Provide the [X, Y] coordinate of the cell's center where the given text is located.  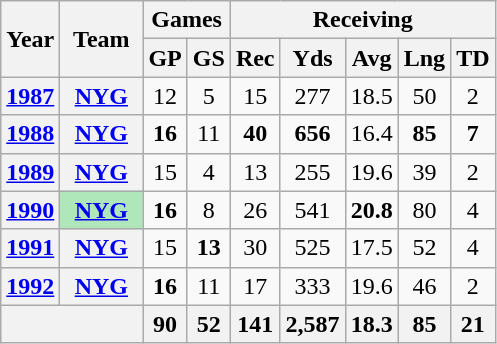
5 [208, 96]
17 [255, 286]
50 [424, 96]
18.5 [372, 96]
GP [165, 58]
2,587 [312, 324]
1987 [30, 96]
18.3 [372, 324]
1991 [30, 248]
40 [255, 134]
541 [312, 210]
21 [473, 324]
80 [424, 210]
39 [424, 172]
7 [473, 134]
90 [165, 324]
Rec [255, 58]
17.5 [372, 248]
16.4 [372, 134]
Receiving [362, 20]
Team [102, 39]
Games [186, 20]
525 [312, 248]
656 [312, 134]
Lng [424, 58]
141 [255, 324]
277 [312, 96]
GS [208, 58]
Avg [372, 58]
12 [165, 96]
30 [255, 248]
46 [424, 286]
26 [255, 210]
333 [312, 286]
Yds [312, 58]
1989 [30, 172]
Year [30, 39]
TD [473, 58]
1988 [30, 134]
1992 [30, 286]
1990 [30, 210]
20.8 [372, 210]
8 [208, 210]
255 [312, 172]
